Detect which cell encompasses the target text, then output its (X, Y) center coordinate. 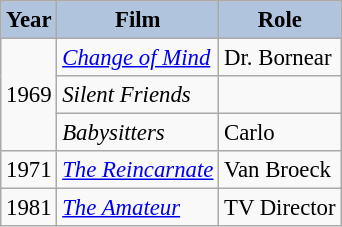
TV Director (280, 208)
1971 (29, 170)
Silent Friends (138, 95)
Change of Mind (138, 58)
Dr. Bornear (280, 58)
1981 (29, 208)
Film (138, 20)
The Amateur (138, 208)
Year (29, 20)
Van Broeck (280, 170)
Role (280, 20)
1969 (29, 96)
Babysitters (138, 133)
Carlo (280, 133)
The Reincarnate (138, 170)
